Output the (X, Y) coordinate of the center of the cell containing the given text.  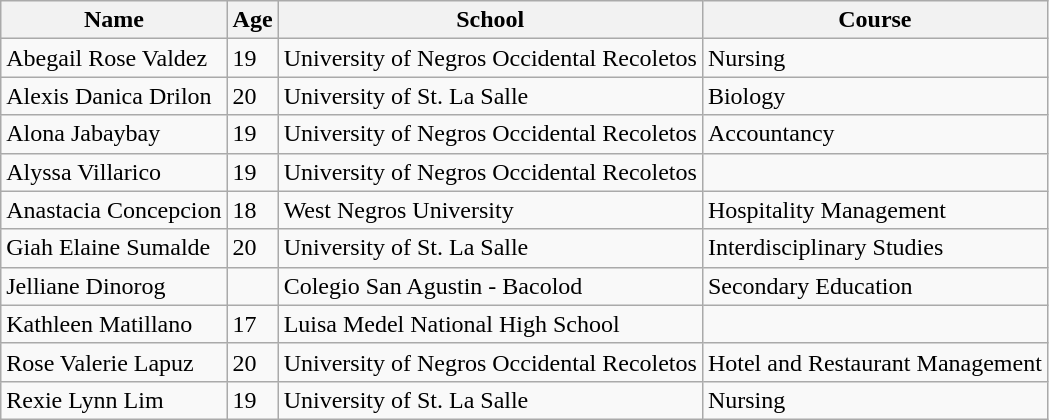
Alona Jabaybay (114, 134)
Giah Elaine Sumalde (114, 248)
Course (874, 20)
Jelliane Dinorog (114, 286)
School (490, 20)
Interdisciplinary Studies (874, 248)
Luisa Medel National High School (490, 324)
18 (252, 210)
Kathleen Matillano (114, 324)
Hospitality Management (874, 210)
West Negros University (490, 210)
Alyssa Villarico (114, 172)
Anastacia Concepcion (114, 210)
Accountancy (874, 134)
Alexis Danica Drilon (114, 96)
17 (252, 324)
Age (252, 20)
Secondary Education (874, 286)
Name (114, 20)
Colegio San Agustin - Bacolod (490, 286)
Hotel and Restaurant Management (874, 362)
Abegail Rose Valdez (114, 58)
Biology (874, 96)
Rose Valerie Lapuz (114, 362)
Rexie Lynn Lim (114, 400)
